From the cell containing the given text, extract its center point as (X, Y) coordinate. 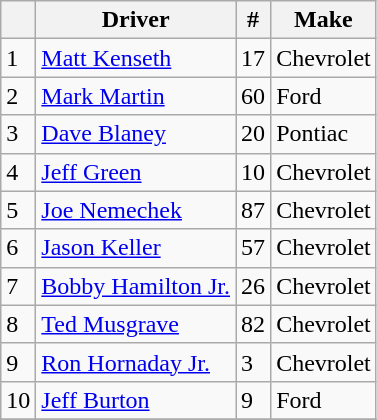
Mark Martin (136, 96)
7 (18, 286)
17 (254, 58)
4 (18, 172)
Bobby Hamilton Jr. (136, 286)
57 (254, 248)
Jason Keller (136, 248)
20 (254, 134)
60 (254, 96)
Ron Hornaday Jr. (136, 362)
Ted Musgrave (136, 324)
Pontiac (324, 134)
2 (18, 96)
Driver (136, 20)
87 (254, 210)
6 (18, 248)
Jeff Green (136, 172)
Dave Blaney (136, 134)
8 (18, 324)
Matt Kenseth (136, 58)
# (254, 20)
5 (18, 210)
26 (254, 286)
Jeff Burton (136, 400)
82 (254, 324)
Make (324, 20)
1 (18, 58)
Joe Nemechek (136, 210)
